Find where the given text appears and provide that cell's center as (X, Y) coordinate. 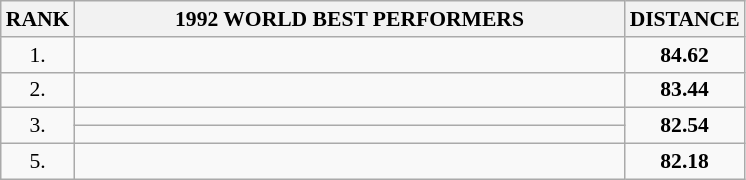
DISTANCE (685, 19)
82.54 (685, 126)
84.62 (685, 55)
3. (38, 126)
1. (38, 55)
RANK (38, 19)
83.44 (685, 90)
82.18 (685, 162)
5. (38, 162)
1992 WORLD BEST PERFORMERS (349, 19)
2. (38, 90)
